Extract the (X, Y) coordinate from the center of the cell holding the provided text.  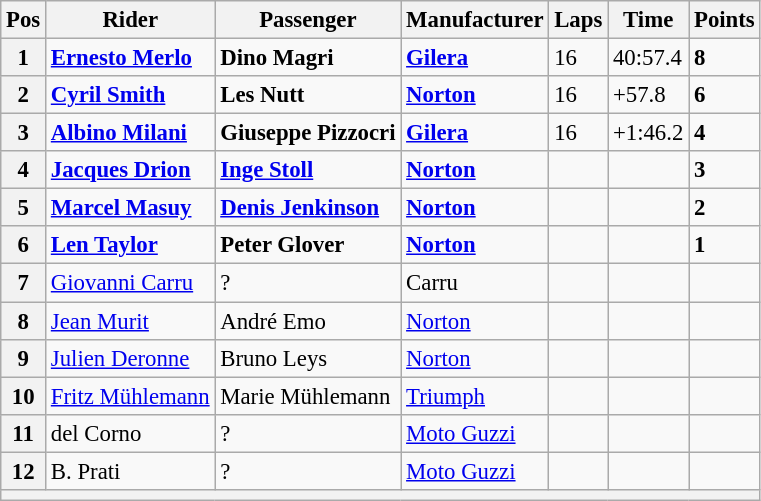
Giovanni Carru (130, 283)
Triumph (475, 396)
Giuseppe Pizzocri (308, 133)
Fritz Mühlemann (130, 396)
Ernesto Merlo (130, 58)
Points (724, 20)
Manufacturer (475, 20)
Cyril Smith (130, 95)
11 (24, 433)
Albino Milani (130, 133)
+57.8 (648, 95)
12 (24, 471)
André Emo (308, 321)
del Corno (130, 433)
Jean Murit (130, 321)
Les Nutt (308, 95)
Dino Magri (308, 58)
B. Prati (130, 471)
Rider (130, 20)
+1:46.2 (648, 133)
40:57.4 (648, 58)
Julien Deronne (130, 358)
Len Taylor (130, 245)
9 (24, 358)
Laps (578, 20)
Jacques Drion (130, 170)
10 (24, 396)
Peter Glover (308, 245)
Marie Mühlemann (308, 396)
Carru (475, 283)
Bruno Leys (308, 358)
7 (24, 283)
5 (24, 208)
Time (648, 20)
Passenger (308, 20)
Inge Stoll (308, 170)
Denis Jenkinson (308, 208)
Pos (24, 20)
Marcel Masuy (130, 208)
